Detect which cell encompasses the target text, then output its [X, Y] center coordinate. 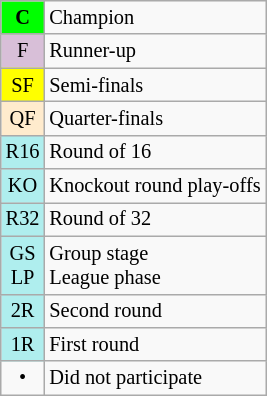
1R [23, 344]
Quarter-finals [154, 118]
F [23, 51]
SF [23, 85]
Champion [154, 17]
GSLP [23, 265]
2R [23, 311]
QF [23, 118]
Semi-finals [154, 85]
Group stageLeague phase [154, 265]
R16 [23, 152]
• [23, 378]
Second round [154, 311]
C [23, 17]
Runner-up [154, 51]
Round of 32 [154, 219]
Round of 16 [154, 152]
Knockout round play-offs [154, 186]
First round [154, 344]
Did not participate [154, 378]
R32 [23, 219]
KO [23, 186]
